Search for the cell housing the specified text and yield its [X, Y] center coordinate. 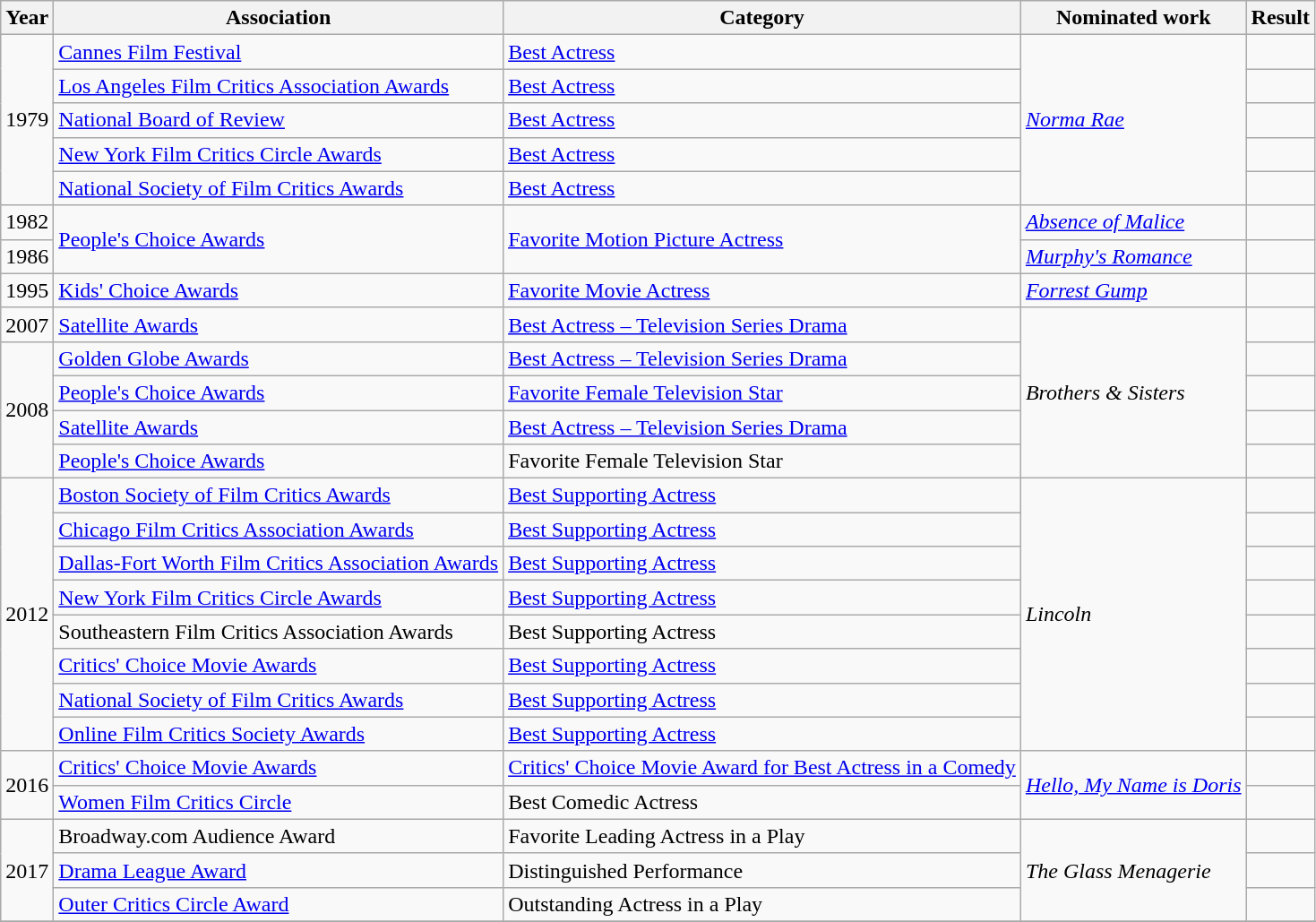
Golden Globe Awards [279, 358]
Absence of Malice [1133, 222]
Online Film Critics Society Awards [279, 734]
Outer Critics Circle Award [279, 904]
2016 [27, 785]
2008 [27, 409]
Category [762, 18]
National Board of Review [279, 120]
Association [279, 18]
Forrest Gump [1133, 290]
Norma Rae [1133, 120]
Lincoln [1133, 615]
Boston Society of Film Critics Awards [279, 495]
Women Film Critics Circle [279, 802]
The Glass Menagerie [1133, 870]
Hello, My Name is Doris [1133, 785]
1995 [27, 290]
Favorite Leading Actress in a Play [762, 836]
2007 [27, 324]
Distinguished Performance [762, 870]
2012 [27, 615]
Los Angeles Film Critics Association Awards [279, 86]
Critics' Choice Movie Award for Best Actress in a Comedy [762, 768]
Chicago Film Critics Association Awards [279, 530]
1982 [27, 222]
Best Comedic Actress [762, 802]
Dallas-Fort Worth Film Critics Association Awards [279, 564]
Year [27, 18]
Nominated work [1133, 18]
Favorite Movie Actress [762, 290]
Kids' Choice Awards [279, 290]
Southeastern Film Critics Association Awards [279, 632]
Broadway.com Audience Award [279, 836]
Drama League Award [279, 870]
Murphy's Romance [1133, 256]
Brothers & Sisters [1133, 392]
Favorite Motion Picture Actress [762, 239]
1979 [27, 120]
Outstanding Actress in a Play [762, 904]
2017 [27, 870]
Cannes Film Festival [279, 52]
1986 [27, 256]
Result [1280, 18]
